Output the [x, y] coordinate of the center of the cell containing the given text.  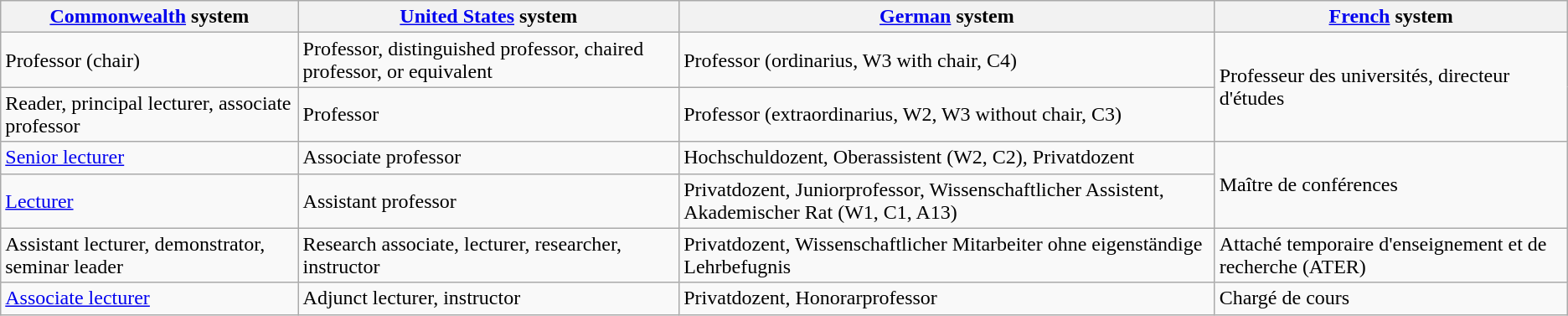
Professor (ordinarius, W3 with chair, C4) [946, 60]
Lecturer [149, 201]
Professeur des universités, directeur d'études [1390, 87]
Professor [489, 114]
German system [946, 17]
Professor (extraordinarius, W2, W3 without chair, C3) [946, 114]
Associate lecturer [149, 298]
French system [1390, 17]
Assistant professor [489, 201]
Commonwealth system [149, 17]
Research associate, lecturer, researcher, instructor [489, 255]
Maître de conférences [1390, 184]
Privatdozent, Wissenschaftlicher Mitarbeiter ohne eigenständige Lehrbefugnis [946, 255]
Privatdozent, Juniorprofessor, Wissenschaftlicher Assistent, Akademischer Rat (W1, C1, A13) [946, 201]
Professor (chair) [149, 60]
Assistant lecturer, demonstrator, seminar leader [149, 255]
Chargé de cours [1390, 298]
Reader, principal lecturer, associate professor [149, 114]
Attaché temporaire d'enseignement et de recherche (ATER) [1390, 255]
Hochschuldozent, Oberassistent (W2, C2), Privatdozent [946, 158]
Adjunct lecturer, instructor [489, 298]
Privatdozent, Honorarprofessor [946, 298]
United States system [489, 17]
Associate professor [489, 158]
Senior lecturer [149, 158]
Professor, distinguished professor, chaired professor, or equivalent [489, 60]
